Output the [X, Y] coordinate of the center of the cell containing the given text.  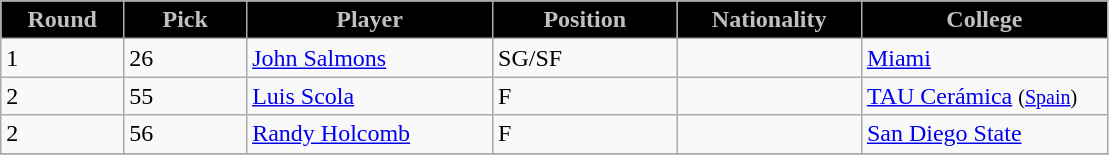
Nationality [769, 20]
SG/SF [585, 58]
Randy Holcomb [370, 134]
John Salmons [370, 58]
1 [62, 58]
Miami [984, 58]
College [984, 20]
TAU Cerámica (Spain) [984, 96]
Position [585, 20]
San Diego State [984, 134]
Player [370, 20]
56 [186, 134]
Pick [186, 20]
26 [186, 58]
Round [62, 20]
Luis Scola [370, 96]
55 [186, 96]
